Output the (X, Y) coordinate of the center of the cell containing the given text.  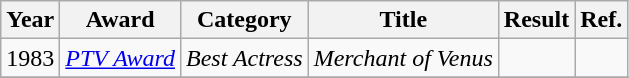
Award (120, 20)
Ref. (602, 20)
PTV Award (120, 58)
Title (403, 20)
Merchant of Venus (403, 58)
Year (30, 20)
Best Actress (244, 58)
Category (244, 20)
Result (536, 20)
1983 (30, 58)
